For the text-containing cell, return its midpoint in [X, Y] coordinate format. 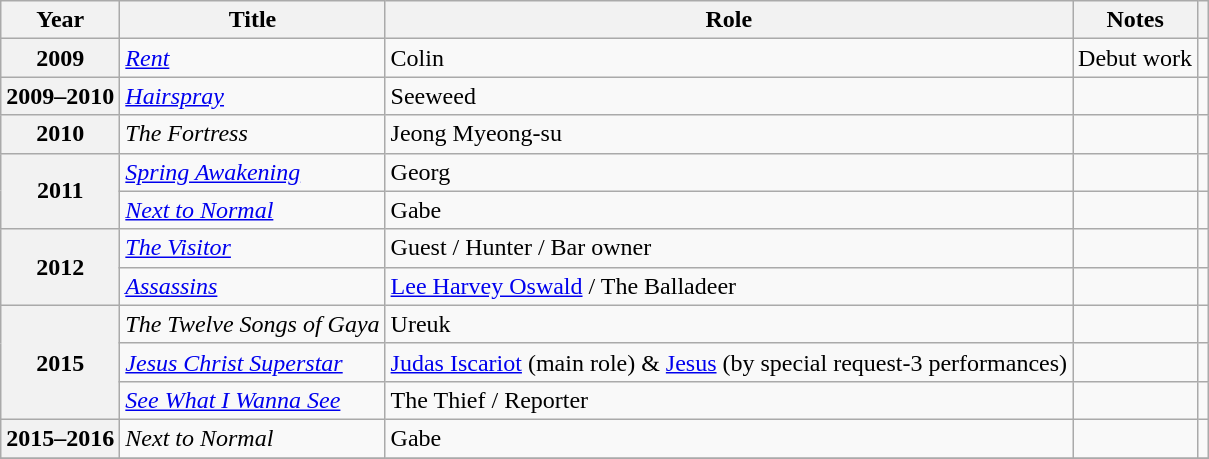
Title [252, 20]
Assassins [252, 286]
Year [60, 20]
Lee Harvey Oswald / The Balladeer [728, 286]
Jesus Christ Superstar [252, 362]
Colin [728, 58]
Hairspray [252, 96]
2015 [60, 362]
Guest / Hunter / Bar owner [728, 248]
The Visitor [252, 248]
Ureuk [728, 324]
Role [728, 20]
Spring Awakening [252, 172]
2009–2010 [60, 96]
The Thief / Reporter [728, 400]
The Twelve Songs of Gaya [252, 324]
Rent [252, 58]
Debut work [1136, 58]
2010 [60, 134]
2009 [60, 58]
Jeong Myeong-su [728, 134]
Notes [1136, 20]
Georg [728, 172]
Judas Iscariot (main role) & Jesus (by special request-3 performances) [728, 362]
The Fortress [252, 134]
2011 [60, 191]
See What I Wanna See [252, 400]
Seeweed [728, 96]
2015–2016 [60, 438]
2012 [60, 267]
